Pinpoint the cell where the given text exists, returning its [x, y] midpoint coordinate. 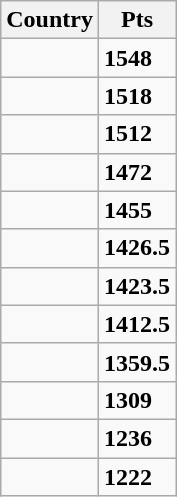
Country [50, 20]
1309 [136, 400]
1512 [136, 134]
1426.5 [136, 248]
1222 [136, 477]
1412.5 [136, 324]
1423.5 [136, 286]
1359.5 [136, 362]
1236 [136, 438]
1455 [136, 210]
Pts [136, 20]
1518 [136, 96]
1548 [136, 58]
1472 [136, 172]
